Return [X, Y] of the center of cell containing provided text 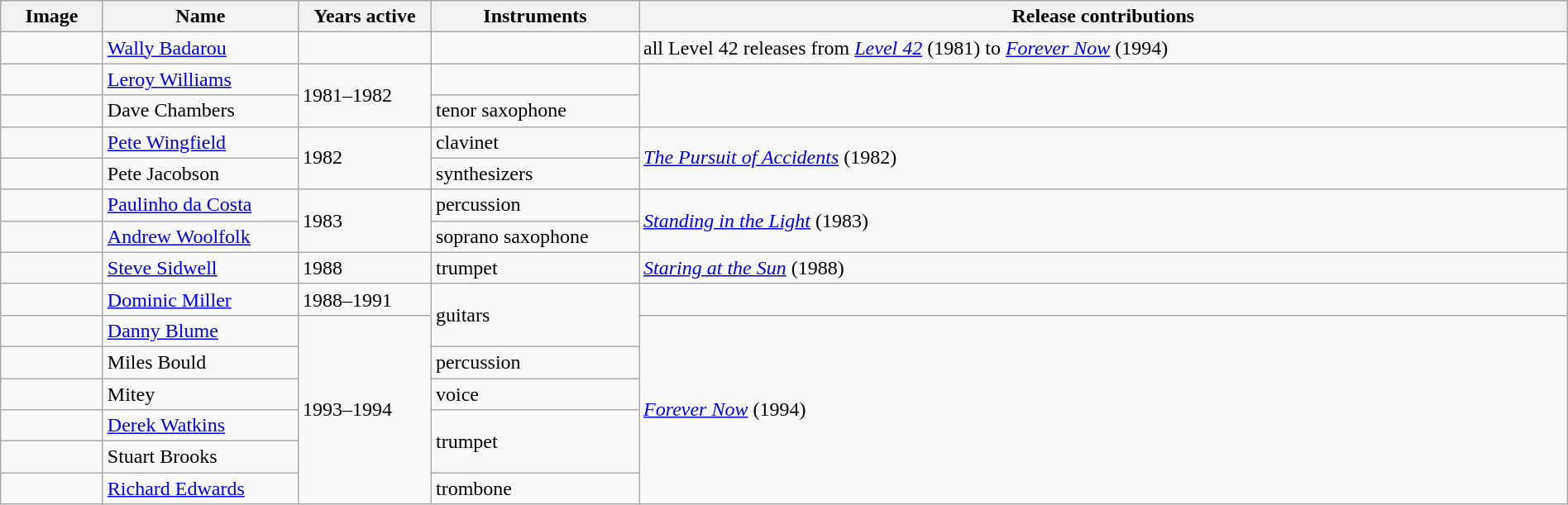
1981–1982 [364, 95]
1993–1994 [364, 409]
Danny Blume [200, 331]
soprano saxophone [534, 236]
clavinet [534, 142]
Instruments [534, 17]
Paulinho da Costa [200, 205]
Leroy Williams [200, 79]
1988–1991 [364, 299]
Release contributions [1103, 17]
synthesizers [534, 174]
Name [200, 17]
trombone [534, 488]
Miles Bould [200, 362]
Forever Now (1994) [1103, 409]
tenor saxophone [534, 111]
Derek Watkins [200, 426]
all Level 42 releases from Level 42 (1981) to Forever Now (1994) [1103, 48]
Dominic Miller [200, 299]
voice [534, 394]
Dave Chambers [200, 111]
Standing in the Light (1983) [1103, 221]
1983 [364, 221]
The Pursuit of Accidents (1982) [1103, 158]
Image [52, 17]
Wally Badarou [200, 48]
Years active [364, 17]
Steve Sidwell [200, 268]
Pete Jacobson [200, 174]
Mitey [200, 394]
Pete Wingfield [200, 142]
Richard Edwards [200, 488]
1982 [364, 158]
Stuart Brooks [200, 457]
1988 [364, 268]
Andrew Woolfolk [200, 236]
guitars [534, 315]
Staring at the Sun (1988) [1103, 268]
